Pinpoint the cell where the given text exists, returning its [X, Y] midpoint coordinate. 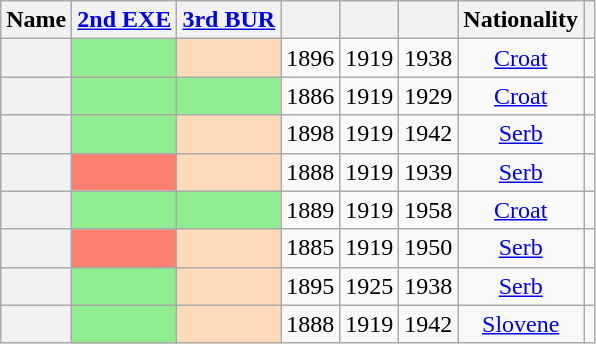
1950 [428, 248]
1939 [428, 172]
Name [36, 20]
1885 [310, 248]
1958 [428, 210]
Nationality [521, 20]
1925 [370, 286]
1898 [310, 134]
1896 [310, 58]
3rd BUR [229, 20]
1895 [310, 286]
1929 [428, 96]
2nd EXE [124, 20]
1886 [310, 96]
Slovene [521, 324]
1889 [310, 210]
